Locate the cell with the specified text and output its (X, Y) center coordinate. 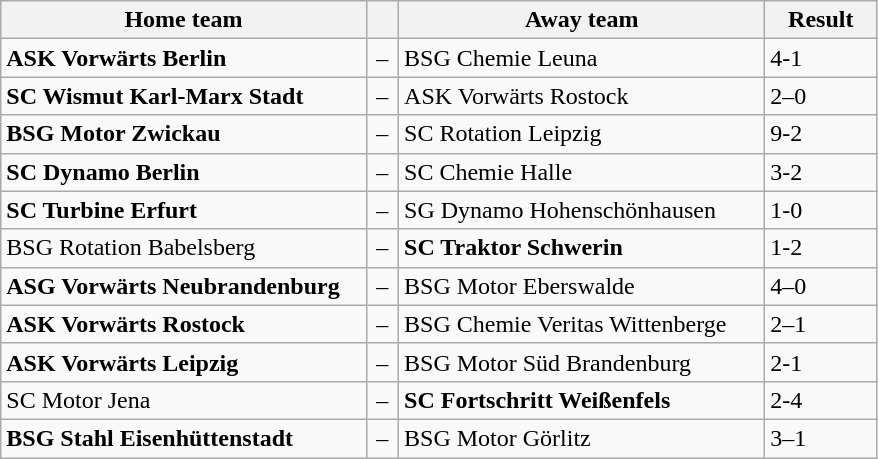
2–1 (821, 324)
2-4 (821, 400)
BSG Stahl Eisenhüttenstadt (184, 438)
3-2 (821, 172)
Home team (184, 20)
BSG Motor Eberswalde (582, 286)
2–0 (821, 96)
4-1 (821, 58)
1-0 (821, 210)
BSG Rotation Babelsberg (184, 248)
SC Turbine Erfurt (184, 210)
ASK Vorwärts Leipzig (184, 362)
SC Chemie Halle (582, 172)
SG Dynamo Hohenschönhausen (582, 210)
3–1 (821, 438)
BSG Motor Zwickau (184, 134)
SC Motor Jena (184, 400)
SC Dynamo Berlin (184, 172)
ASG Vorwärts Neubrandenburg (184, 286)
1-2 (821, 248)
2-1 (821, 362)
4–0 (821, 286)
BSG Motor Süd Brandenburg (582, 362)
SC Wismut Karl-Marx Stadt (184, 96)
BSG Chemie Leuna (582, 58)
BSG Motor Görlitz (582, 438)
9-2 (821, 134)
SC Rotation Leipzig (582, 134)
BSG Chemie Veritas Wittenberge (582, 324)
ASK Vorwärts Berlin (184, 58)
SC Fortschritt Weißenfels (582, 400)
Away team (582, 20)
Result (821, 20)
SC Traktor Schwerin (582, 248)
